Search for the cell housing the specified text and yield its [X, Y] center coordinate. 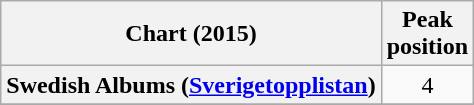
Peak position [427, 34]
Swedish Albums (Sverigetopplistan) [191, 85]
4 [427, 85]
Chart (2015) [191, 34]
